Determine the [x, y] coordinate at the center of the cell enclosing the given text.  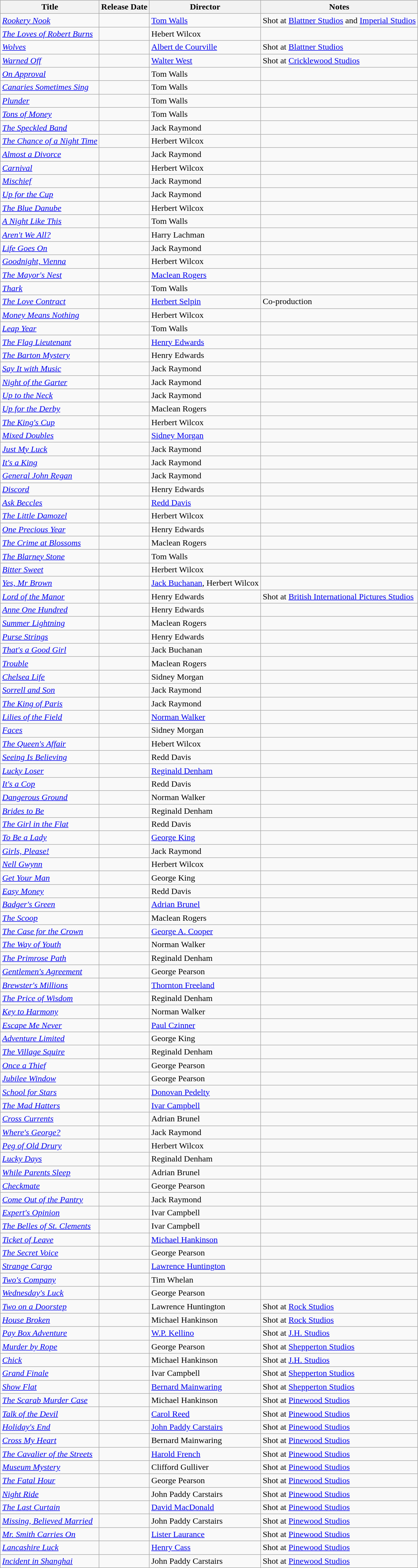
Mixed Doubles [50, 436]
It's a King [50, 462]
Escape Me Never [50, 1025]
Incident in Shanghai [50, 1561]
The King's Cup [50, 422]
Lord of the Manor [50, 597]
Lister Laurance [205, 1534]
Get Your Man [50, 878]
Money Means Nothing [50, 315]
Girls, Please! [50, 851]
The Belles of St. Clements [50, 1226]
Thornton Freeland [205, 985]
Jack Buchanan [205, 650]
Mr. Smith Carries On [50, 1534]
The Speckled Band [50, 127]
Herbert Selpin [205, 302]
Canaries Sometimes Sing [50, 87]
To Be a Lady [50, 838]
Strange Cargo [50, 1266]
Rookery Nook [50, 20]
Summer Lightning [50, 623]
The Chance of a Night Time [50, 141]
The Primrose Path [50, 958]
Two on a Doorstep [50, 1306]
The Little Damozel [50, 516]
Say It with Music [50, 369]
The King of Paris [50, 704]
Ticket of Leave [50, 1239]
Notes [339, 7]
The Blue Danube [50, 208]
Up for the Derby [50, 409]
A Night Like This [50, 221]
Wednesday's Luck [50, 1293]
David MacDonald [205, 1507]
The Secret Voice [50, 1253]
Checkmate [50, 1186]
Clifford Gulliver [205, 1467]
The Mayor's Nest [50, 275]
Show Flat [50, 1387]
Leap Year [50, 328]
It's a Cop [50, 784]
The Price of Wisdom [50, 998]
The Case for the Crown [50, 931]
The Fatal Hour [50, 1481]
Cross Currents [50, 1119]
The Queen's Affair [50, 744]
Holiday's End [50, 1427]
Seeing Is Believing [50, 757]
Sorrell and Son [50, 690]
Albert de Courville [205, 47]
Museum Mystery [50, 1467]
The Mad Hatters [50, 1106]
Lilies of the Field [50, 717]
Peg of Old Drury [50, 1146]
Expert's Opinion [50, 1213]
Carnival [50, 168]
Tim Whelan [205, 1280]
Anne One Hundred [50, 610]
Shot at Blattner Studios and Imperial Studios [339, 20]
Title [50, 7]
Talk of the Devil [50, 1413]
General John Regan [50, 476]
Come Out of the Pantry [50, 1199]
George A. Cooper [205, 931]
The Love Contract [50, 302]
Lucky Days [50, 1159]
Grand Finale [50, 1373]
The Village Squire [50, 1052]
Two's Company [50, 1280]
Paul Czinner [205, 1025]
Gentlemen's Agreement [50, 971]
While Parents Sleep [50, 1172]
The Loves of Robert Burns [50, 34]
Shot at Cricklewood Studios [339, 61]
Night of the Garter [50, 382]
House Broken [50, 1320]
Yes, Mr Brown [50, 583]
Dangerous Ground [50, 797]
Shot at Blattner Studios [339, 47]
Missing, Believed Married [50, 1521]
Murder by Rope [50, 1347]
Shot at British International Pictures Studios [339, 597]
Adventure Limited [50, 1039]
Lucky Loser [50, 770]
Aren't We All? [50, 235]
Brides to Be [50, 811]
Just My Luck [50, 449]
Jubilee Window [50, 1079]
Plunder [50, 101]
On Approval [50, 74]
Once a Thief [50, 1065]
Lancashire Luck [50, 1548]
The Scoop [50, 918]
Cross My Heart [50, 1440]
Badger's Green [50, 905]
Chelsea Life [50, 677]
Co-production [339, 302]
Walter West [205, 61]
One Precious Year [50, 529]
The Blarney Stone [50, 556]
Harry Lachman [205, 235]
Goodnight, Vienna [50, 262]
That's a Good Girl [50, 650]
Faces [50, 730]
Trouble [50, 663]
The Cavalier of the Streets [50, 1454]
Ask Beccles [50, 503]
Key to Harmony [50, 1012]
The Scarab Murder Case [50, 1400]
Night Ride [50, 1494]
Warned Off [50, 61]
Henry Cass [205, 1548]
Chick [50, 1360]
Carol Reed [205, 1413]
Up to the Neck [50, 396]
Mischief [50, 181]
Donovan Pedelty [205, 1092]
Thark [50, 288]
The Way of Youth [50, 945]
The Crime at Blossoms [50, 543]
The Girl in the Flat [50, 824]
Nell Gwynn [50, 864]
School for Stars [50, 1092]
The Last Curtain [50, 1507]
Almost a Divorce [50, 154]
The Barton Mystery [50, 355]
W.P. Kellino [205, 1333]
Purse Strings [50, 637]
Easy Money [50, 891]
Tons of Money [50, 114]
Harold French [205, 1454]
Up for the Cup [50, 195]
Where's George? [50, 1132]
Wolves [50, 47]
Bitter Sweet [50, 569]
The Flag Lieutenant [50, 342]
Life Goes On [50, 248]
Brewster's Millions [50, 985]
Pay Box Adventure [50, 1333]
Discord [50, 489]
Jack Buchanan, Herbert Wilcox [205, 583]
Release Date [124, 7]
Director [205, 7]
